Return the [X, Y] coordinate for the center point of the cell that contains the specified text.  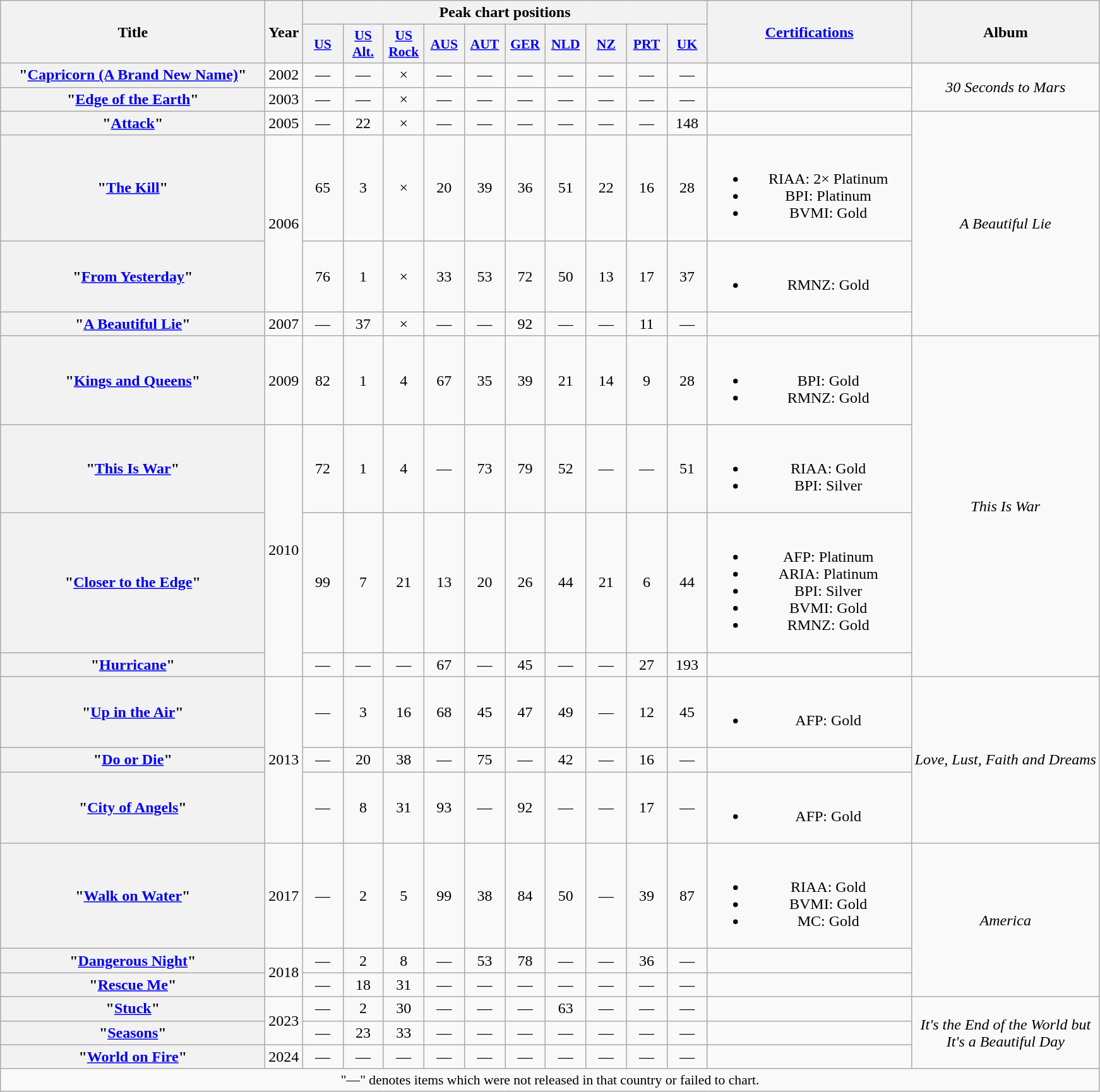
75 [484, 760]
68 [444, 712]
Peak chart positions [505, 13]
"From Yesterday" [133, 276]
2017 [284, 896]
"Seasons" [133, 1033]
2024 [284, 1057]
2013 [284, 760]
NLD [566, 44]
9 [647, 380]
"Walk on Water" [133, 896]
93 [444, 808]
"World on Fire" [133, 1057]
193 [687, 665]
2010 [284, 550]
Year [284, 32]
87 [687, 896]
14 [606, 380]
2007 [284, 324]
42 [566, 760]
78 [525, 961]
"Edge of the Earth" [133, 99]
AFP: PlatinumARIA: PlatinumBPI: SilverBVMI: GoldRMNZ: Gold [810, 582]
It's the End of the World butIt's a Beautiful Day [1005, 1033]
11 [647, 324]
7 [363, 582]
America [1005, 920]
23 [363, 1033]
"Closer to the Edge" [133, 582]
"Stuck" [133, 1009]
Album [1005, 32]
82 [323, 380]
49 [566, 712]
AUS [444, 44]
AUT [484, 44]
"Up in the Air" [133, 712]
"Do or Die" [133, 760]
2009 [284, 380]
6 [647, 582]
26 [525, 582]
"A Beautiful Lie" [133, 324]
"Rescue Me" [133, 985]
65 [323, 188]
"The Kill" [133, 188]
2005 [284, 123]
148 [687, 123]
NZ [606, 44]
27 [647, 665]
2023 [284, 1021]
UK [687, 44]
63 [566, 1009]
52 [566, 468]
"Capricorn (A Brand New Name)" [133, 75]
84 [525, 896]
PRT [647, 44]
76 [323, 276]
US [323, 44]
Certifications [810, 32]
2018 [284, 973]
"Attack" [133, 123]
Love, Lust, Faith and Dreams [1005, 760]
USRock [404, 44]
73 [484, 468]
GER [525, 44]
"Dangerous Night" [133, 961]
30 [404, 1009]
"—" denotes items which were not released in that country or failed to chart. [551, 1080]
"City of Angels" [133, 808]
"This Is War" [133, 468]
RIAA: GoldBPI: Silver [810, 468]
35 [484, 380]
79 [525, 468]
18 [363, 985]
This Is War [1005, 506]
RIAA: GoldBVMI: GoldMC: Gold [810, 896]
47 [525, 712]
USAlt. [363, 44]
RIAA: 2× PlatinumBPI: PlatinumBVMI: Gold [810, 188]
"Hurricane" [133, 665]
30 Seconds to Mars [1005, 87]
RMNZ: Gold [810, 276]
2003 [284, 99]
BPI: GoldRMNZ: Gold [810, 380]
Title [133, 32]
"Kings and Queens" [133, 380]
A Beautiful Lie [1005, 223]
5 [404, 896]
12 [647, 712]
2006 [284, 223]
2002 [284, 75]
